Detect which cell encompasses the target text, then output its (X, Y) center coordinate. 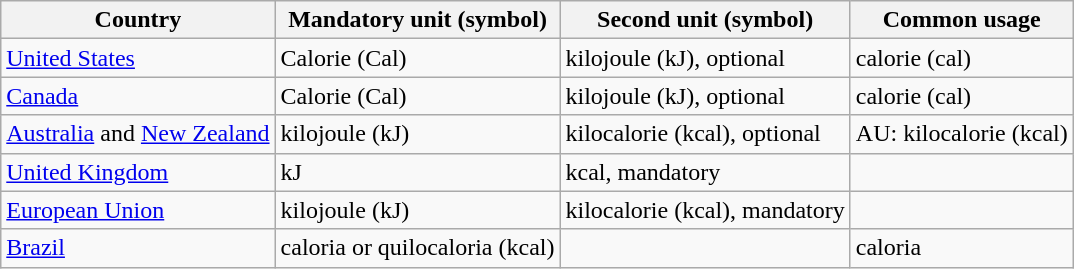
kilocalorie (kcal), optional (705, 134)
Second unit (symbol) (705, 20)
caloria or quilocaloria (kcal) (418, 248)
European Union (138, 210)
Brazil (138, 248)
Australia and New Zealand (138, 134)
United Kingdom (138, 172)
Canada (138, 96)
Common usage (962, 20)
Mandatory unit (symbol) (418, 20)
Country (138, 20)
kilocalorie (kcal), mandatory (705, 210)
caloria (962, 248)
AU: kilocalorie (kcal) (962, 134)
United States (138, 58)
kcal, mandatory (705, 172)
kJ (418, 172)
